Return the (x, y) coordinate for the center point of the cell that contains the specified text.  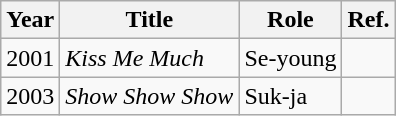
Show Show Show (150, 96)
Title (150, 20)
Kiss Me Much (150, 58)
Suk-ja (290, 96)
2001 (30, 58)
2003 (30, 96)
Ref. (368, 20)
Year (30, 20)
Role (290, 20)
Se-young (290, 58)
